Determine the (X, Y) coordinate at the center of the cell enclosing the given text.  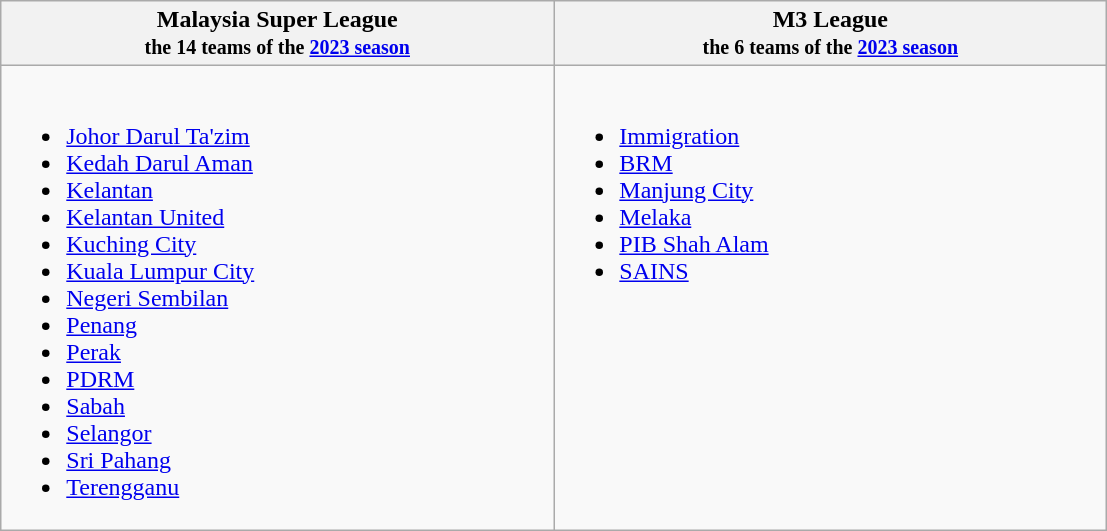
Malaysia Super Leaguethe 14 teams of the 2023 season (278, 34)
Johor Darul Ta'zimKedah Darul AmanKelantanKelantan UnitedKuching CityKuala Lumpur CityNegeri SembilanPenangPerakPDRMSabahSelangorSri PahangTerengganu (278, 298)
M3 Leaguethe 6 teams of the 2023 season (830, 34)
ImmigrationBRMManjung CityMelakaPIB Shah AlamSAINS (830, 298)
